Capture the cell that displays the provided text and extract its [x, y] central coordinate. 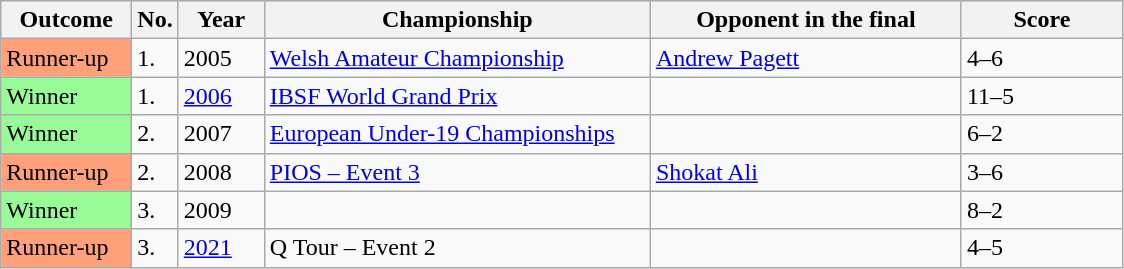
Championship [457, 20]
IBSF World Grand Prix [457, 96]
4–5 [1042, 248]
No. [155, 20]
PIOS – Event 3 [457, 172]
2007 [221, 134]
Shokat Ali [806, 172]
Welsh Amateur Championship [457, 58]
4–6 [1042, 58]
Opponent in the final [806, 20]
Andrew Pagett [806, 58]
2021 [221, 248]
2006 [221, 96]
European Under-19 Championships [457, 134]
2005 [221, 58]
Outcome [66, 20]
6–2 [1042, 134]
3–6 [1042, 172]
11–5 [1042, 96]
Year [221, 20]
2009 [221, 210]
Score [1042, 20]
2008 [221, 172]
Q Tour – Event 2 [457, 248]
8–2 [1042, 210]
